Identify which cell holds the provided text, then report its (X, Y) central coordinate. 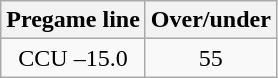
Over/under (210, 20)
CCU –15.0 (74, 58)
Pregame line (74, 20)
55 (210, 58)
